Detect which cell encompasses the target text, then output its [x, y] center coordinate. 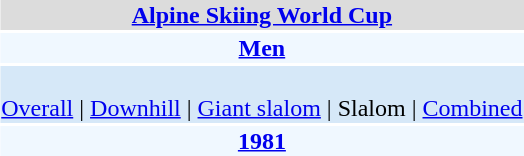
Alpine Skiing World Cup [262, 15]
Overall | Downhill | Giant slalom | Slalom | Combined [262, 94]
1981 [262, 141]
Men [262, 48]
